Determine the (x, y) coordinate at the center of the cell enclosing the given text.  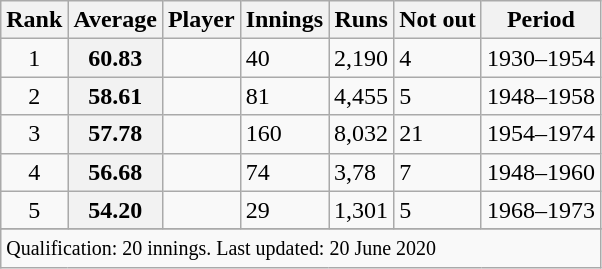
58.61 (116, 96)
1948–1960 (540, 172)
1948–1958 (540, 96)
40 (284, 58)
2,190 (362, 58)
Not out (438, 20)
56.68 (116, 172)
74 (284, 172)
8,032 (362, 134)
21 (438, 134)
Period (540, 20)
1,301 (362, 210)
1954–1974 (540, 134)
81 (284, 96)
Player (201, 20)
3,78 (362, 172)
7 (438, 172)
57.78 (116, 134)
3 (34, 134)
4,455 (362, 96)
Average (116, 20)
1930–1954 (540, 58)
2 (34, 96)
60.83 (116, 58)
29 (284, 210)
Rank (34, 20)
Runs (362, 20)
1 (34, 58)
1968–1973 (540, 210)
54.20 (116, 210)
Innings (284, 20)
160 (284, 134)
Qualification: 20 innings. Last updated: 20 June 2020 (301, 248)
